Locate the cell with the specified text and output its [x, y] center coordinate. 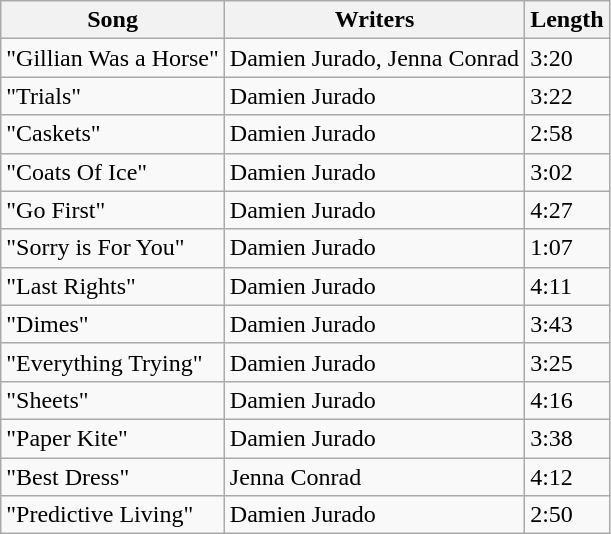
"Best Dress" [113, 477]
"Predictive Living" [113, 515]
4:16 [567, 400]
3:43 [567, 324]
"Paper Kite" [113, 438]
3:38 [567, 438]
"Trials" [113, 96]
Writers [374, 20]
4:27 [567, 210]
"Everything Trying" [113, 362]
4:11 [567, 286]
Damien Jurado, Jenna Conrad [374, 58]
Song [113, 20]
"Dimes" [113, 324]
Length [567, 20]
"Gillian Was a Horse" [113, 58]
2:50 [567, 515]
"Sorry is For You" [113, 248]
1:07 [567, 248]
"Go First" [113, 210]
Jenna Conrad [374, 477]
"Last Rights" [113, 286]
3:02 [567, 172]
"Sheets" [113, 400]
3:20 [567, 58]
2:58 [567, 134]
4:12 [567, 477]
3:25 [567, 362]
3:22 [567, 96]
"Coats Of Ice" [113, 172]
"Caskets" [113, 134]
